Search for the cell housing the specified text and yield its (X, Y) center coordinate. 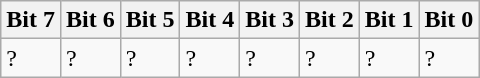
Bit 7 (31, 20)
Bit 3 (270, 20)
Bit 6 (90, 20)
Bit 1 (389, 20)
Bit 5 (150, 20)
Bit 0 (449, 20)
Bit 4 (210, 20)
Bit 2 (329, 20)
